Capture the cell that displays the provided text and extract its [x, y] central coordinate. 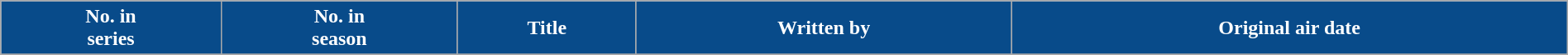
No. inseason [339, 28]
Original air date [1289, 28]
No. inseries [111, 28]
Written by [824, 28]
Title [547, 28]
